Identify which cell holds the provided text, then report its (X, Y) central coordinate. 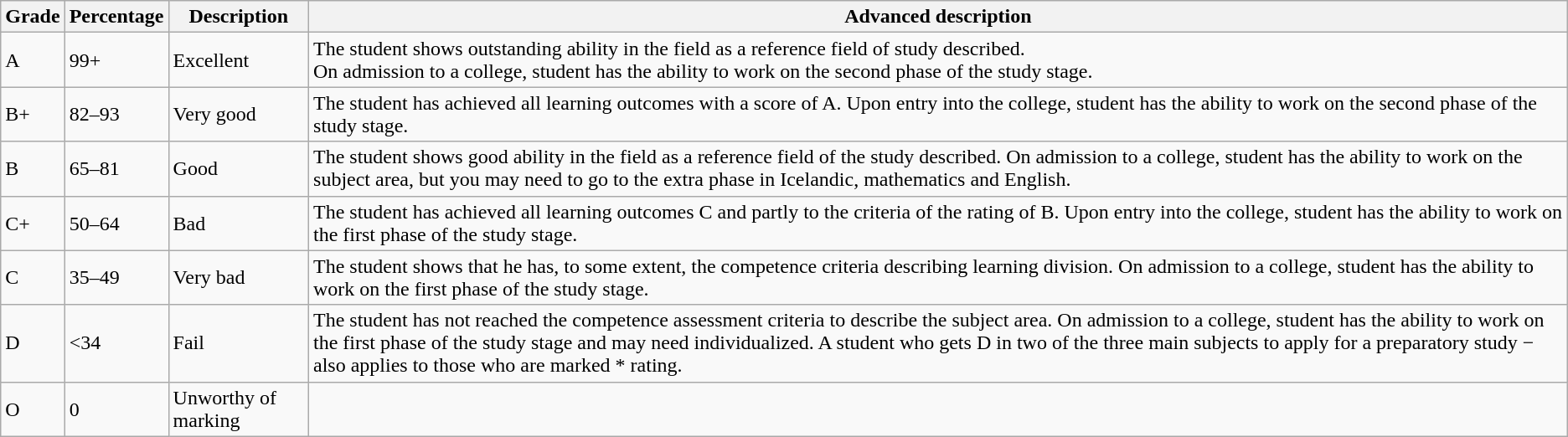
35–49 (116, 278)
Unworthy of marking (238, 409)
50–64 (116, 223)
D (33, 343)
Fail (238, 343)
Grade (33, 17)
C (33, 278)
Percentage (116, 17)
Description (238, 17)
A (33, 60)
Excellent (238, 60)
Good (238, 169)
0 (116, 409)
Advanced description (938, 17)
Bad (238, 223)
Very good (238, 114)
B+ (33, 114)
99+ (116, 60)
O (33, 409)
Very bad (238, 278)
65–81 (116, 169)
<34 (116, 343)
82–93 (116, 114)
C+ (33, 223)
B (33, 169)
